Search for the cell housing the specified text and yield its [X, Y] center coordinate. 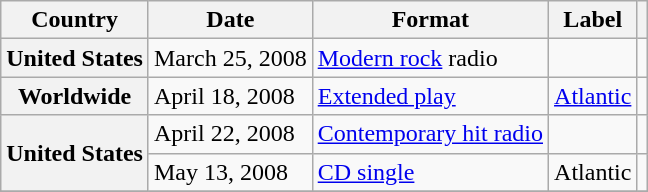
Worldwide [75, 96]
April 18, 2008 [230, 96]
Format [430, 20]
Date [230, 20]
Label [593, 20]
March 25, 2008 [230, 58]
Contemporary hit radio [430, 134]
May 13, 2008 [230, 172]
Modern rock radio [430, 58]
Extended play [430, 96]
Country [75, 20]
April 22, 2008 [230, 134]
CD single [430, 172]
